Return the (X, Y) coordinate for the center point of the cell that contains the specified text.  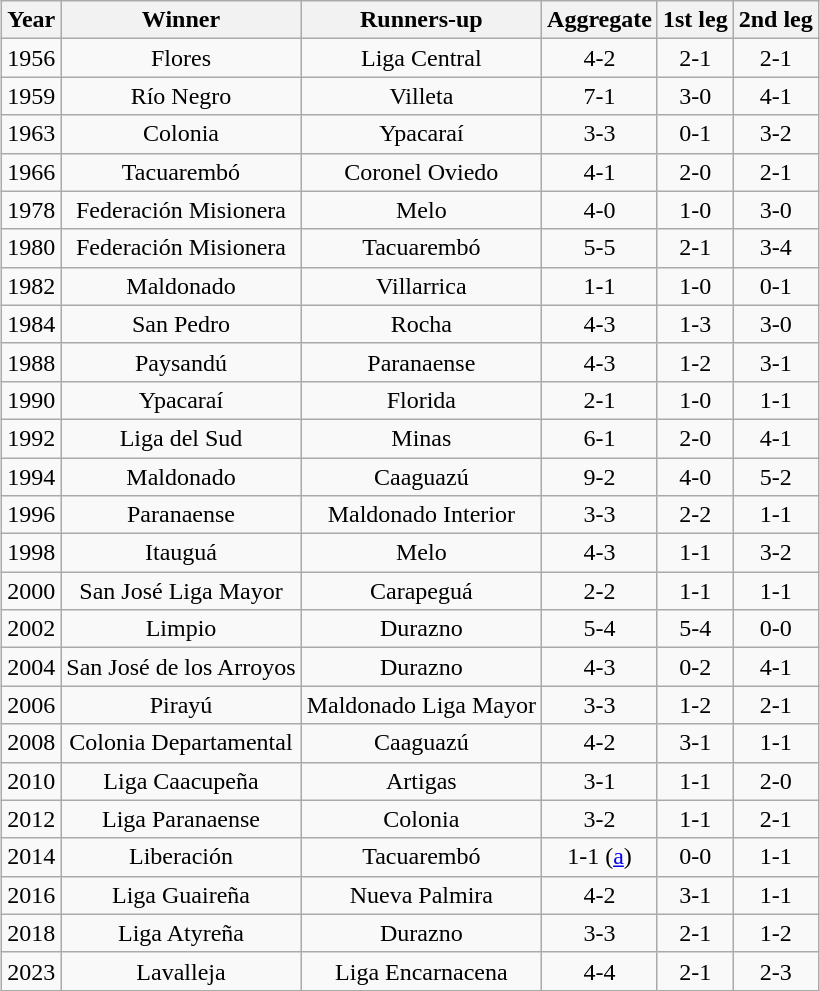
Minas (421, 438)
Liga Encarnacena (421, 971)
Liga Caacupeña (181, 781)
Liga Paranaense (181, 819)
San Pedro (181, 324)
2012 (32, 819)
1-3 (695, 324)
2014 (32, 857)
Liga del Sud (181, 438)
Liga Guaireña (181, 895)
1963 (32, 134)
Paysandú (181, 362)
Limpio (181, 629)
Aggregate (600, 20)
Maldonado Interior (421, 515)
1-1 (a) (600, 857)
Liberación (181, 857)
1966 (32, 172)
Pirayú (181, 705)
1992 (32, 438)
5-5 (600, 248)
1959 (32, 96)
1956 (32, 58)
Flores (181, 58)
San José de los Arroyos (181, 667)
Lavalleja (181, 971)
2-3 (776, 971)
1978 (32, 210)
Villarrica (421, 286)
1988 (32, 362)
1980 (32, 248)
Villeta (421, 96)
4-4 (600, 971)
Runners-up (421, 20)
Maldonado Liga Mayor (421, 705)
1st leg (695, 20)
2023 (32, 971)
Winner (181, 20)
2008 (32, 743)
2018 (32, 933)
Year (32, 20)
Itauguá (181, 553)
5-2 (776, 477)
2nd leg (776, 20)
1994 (32, 477)
6-1 (600, 438)
2000 (32, 591)
Coronel Oviedo (421, 172)
San José Liga Mayor (181, 591)
9-2 (600, 477)
3-4 (776, 248)
Rocha (421, 324)
7-1 (600, 96)
Florida (421, 400)
2010 (32, 781)
2006 (32, 705)
Liga Central (421, 58)
2004 (32, 667)
1982 (32, 286)
Artigas (421, 781)
Liga Atyreña (181, 933)
1998 (32, 553)
Nueva Palmira (421, 895)
Río Negro (181, 96)
2002 (32, 629)
2016 (32, 895)
1996 (32, 515)
1984 (32, 324)
Colonia Departamental (181, 743)
Carapeguá (421, 591)
0-2 (695, 667)
1990 (32, 400)
